Provide the [X, Y] coordinate of the cell's center where the given text is located.  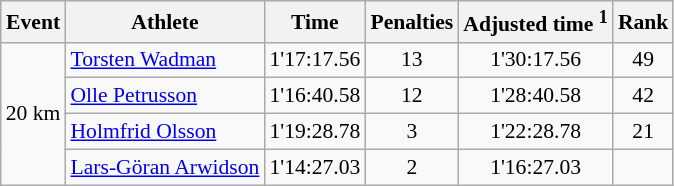
Holmfrid Olsson [164, 132]
Torsten Wadman [164, 60]
Adjusted time 1 [536, 22]
3 [412, 132]
21 [644, 132]
Athlete [164, 22]
Olle Petrusson [164, 96]
2 [412, 167]
1'30:17.56 [536, 60]
1'22:28.78 [536, 132]
1'14:27.03 [314, 167]
1'28:40.58 [536, 96]
1'16:40.58 [314, 96]
13 [412, 60]
1'17:17.56 [314, 60]
Event [34, 22]
12 [412, 96]
1'19:28.78 [314, 132]
Lars-Göran Arwidson [164, 167]
1'16:27.03 [536, 167]
20 km [34, 113]
49 [644, 60]
42 [644, 96]
Rank [644, 22]
Time [314, 22]
Penalties [412, 22]
